Provide the (X, Y) coordinate of the cell's center where the given text is located.  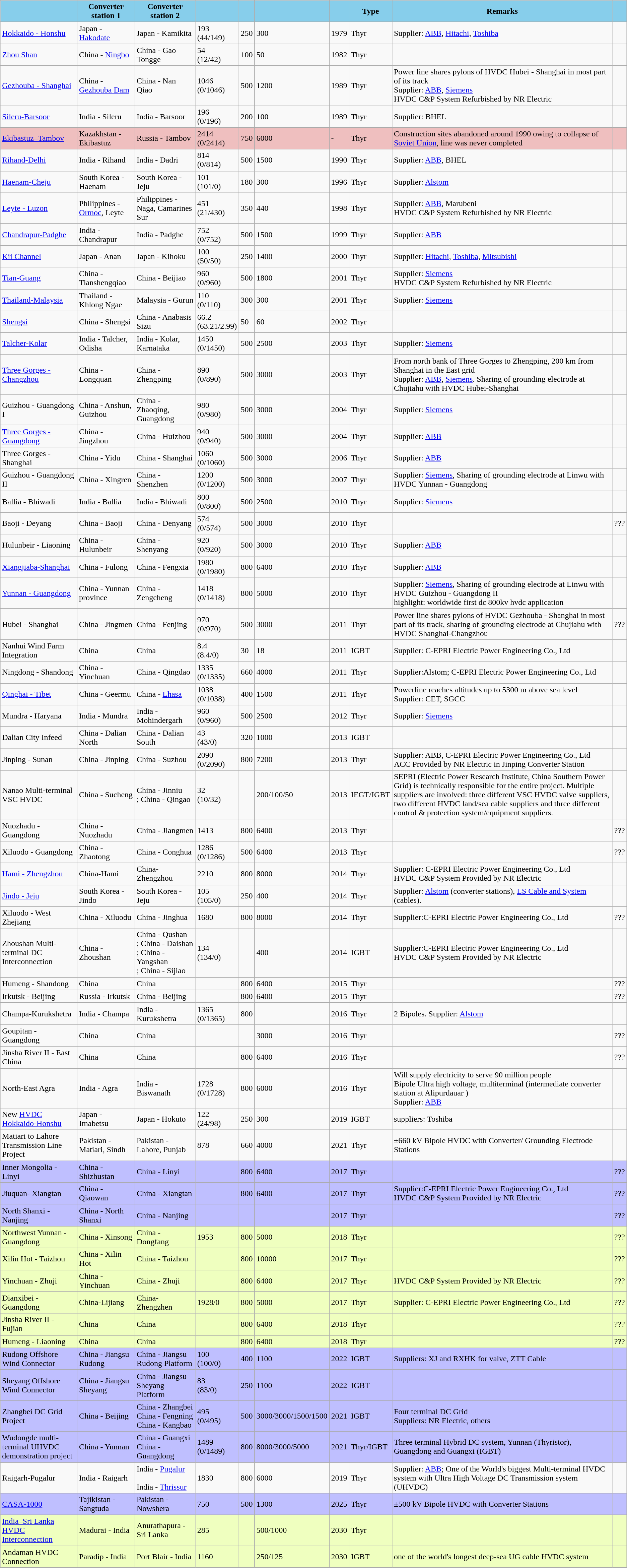
105 (105/0) (217, 895)
Nanhui Wind Farm Integration (39, 650)
Jiuquan- Xiangtan (39, 1194)
Jinsha River II - Fujian (39, 1324)
Jinsha River II - East China (39, 1057)
China - Jiangsu Sheyang (106, 1385)
Gezhouba - Shanghai (39, 86)
Supplier: ABB; One of the World's biggest Multi-terminal HVDC system with Ultra High Voltage DC Transmission system (UHVDC) (502, 1478)
2007 (339, 480)
China - Zhaoqing, Guangdong (165, 410)
Philippines - Ormoc, Leyte (106, 208)
China - Shengsi (106, 322)
Pakistan - Matiari, Sindh (106, 1145)
Russia - Irkutsk (106, 996)
193 (44/149) (217, 33)
Japan - Kihoku (165, 256)
Kazakhstan - Ekibastuz (106, 138)
1300 (292, 1504)
Madurai - India (106, 1530)
250/125 (292, 1557)
752 (0/752) (217, 235)
North-East Agra (39, 1088)
China - Denyang (165, 523)
Powerline reaches altitudes up to 5300 m above sea level Supplier: CET, SGCC (502, 694)
878 (217, 1145)
Dalian City Infeed (39, 738)
China - Anabasis Sizu (165, 322)
Chandrapur-Padghe (39, 235)
Supplier:Alstom; C-EPRI Electric Power Engineering Co., Ltd (502, 672)
Japan - Kamikita (165, 33)
890 (0/890) (217, 375)
India - Bhiwadi (165, 501)
India - Kolar, Karnataka (165, 344)
1450 (0/1450) (217, 344)
Matiari to Lahore Transmission Line Project (39, 1145)
Pakistan - Lahore, Punjab (165, 1145)
Supplier: Hitachi, Toshiba, Mitsubishi (502, 256)
2000 (339, 256)
Kii Channel (39, 256)
China - Qingdao (165, 672)
8.4 (8.4/0) (217, 650)
122 (24/98) (217, 1119)
China - Dongfang (165, 1237)
China - Jiangsu Sheyang Platform (165, 1385)
1060 (0/1060) (217, 458)
Construction sites abandoned around 1990 owing to collapse of Soviet Union, line was never completed (502, 138)
Hami - Zhengzhou (39, 874)
China - Tianshengqiao (106, 278)
Supplier: C-EPRI Electric Power Engineering Co., LtdHVDC C&P System Provided by NR Electric (502, 874)
China - Zhengping (165, 375)
Inner Mongolia - Linyi (39, 1172)
China - Xiluodu (106, 918)
2012 (339, 716)
India - Biswanath (165, 1088)
India - Dadri (165, 160)
200 (247, 117)
India - Champa (106, 1013)
China - Dalian North (106, 738)
1800 (292, 278)
China - Shanghai (165, 458)
Four terminal DC GridSuppliers: NR Electric, others (502, 1416)
2025 (339, 1504)
IEGT/IGBT (370, 795)
Thailand - Khlong Ngae (106, 300)
2002 (339, 322)
Jinping - Sunan (39, 759)
1418 (0/1418) (217, 593)
66.2 (63.21/2.99) (217, 322)
India - Barsoor (165, 117)
814 (0/814) (217, 160)
1413 (217, 830)
Russia - Tambov (165, 138)
980 (0/980) (217, 410)
1000 (292, 738)
920 (0/920) (217, 545)
Supplier: ABB, BHEL (502, 160)
Tian-Guang (39, 278)
940 (0/940) (217, 436)
32 (10/32) (217, 795)
1953 (217, 1237)
200/100/50 (292, 795)
China - North Shanxi (106, 1215)
Thyr/IGBT (370, 1447)
1980 (0/1980) (217, 567)
Hubei - Shanghai (39, 624)
India - Pugalur India - Thrissur (165, 1478)
Xiluodo - West Zhejiang (39, 918)
Malaysia - Gurun (165, 300)
180 (247, 182)
196 (0/196) (217, 117)
320 (247, 738)
China-Zhengzhou (165, 874)
500/1000 (292, 1530)
574 (0/574) (217, 523)
China - Conghua (165, 852)
2210 (217, 874)
China - Xilin Hot (106, 1259)
CASA-1000 (39, 1504)
Rihand-Delhi (39, 160)
China - Taizhou (165, 1259)
2 Bipoles. Supplier: Alstom (502, 1013)
India - Padghe (165, 235)
one of the world's longest deep-sea UG cable HVDC system (502, 1557)
China - Zhaotong (106, 852)
1038 (0/1038) (217, 694)
China - Zhangbei China - Fengning China - Kangbao (165, 1416)
Port Blair - India (165, 1557)
China - Dalian South (165, 738)
China - Fenjing (165, 624)
China - Nan Qiao (165, 86)
1680 (217, 918)
China - Fengxia (165, 567)
Xiangjiaba-Shanghai (39, 567)
China - Ningbo (106, 55)
451 (21/430) (217, 208)
800 (0/800) (217, 501)
China - Yunnan province (106, 593)
Wudongde multi-terminal UHVDC demonstration project (39, 1447)
China - Huizhou (165, 436)
1200 (292, 86)
1160 (217, 1557)
Supplier: Alstom (converter stations), LS Cable and System (cables). (502, 895)
Xiluodo - Guangdong (39, 852)
Hokkaido - Honshu (39, 33)
China-Zhengzhen (165, 1302)
Ballia - Bhiwadi (39, 501)
Converterstation 1 (106, 11)
Type (370, 11)
Humeng - Shandong (39, 984)
China - Guangxi China - Guangdong (165, 1447)
1200 (0/1200) (217, 480)
North Shanxi - Nanjing (39, 1215)
Zhoushan Multi-terminal DC Interconnection (39, 953)
1990 (339, 160)
Ningdong - Shandong (39, 672)
China - Zhuji (165, 1281)
Supplier:C-EPRI Electric Power Engineering Co., Ltd (502, 918)
Baoji - Deyang (39, 523)
3000/3000/1500/1500 (292, 1416)
Suppliers: XJ and RXHK for valve, ZTT Cable (502, 1359)
China - Jiangsu Rudong Platform (165, 1359)
China - Jinping (106, 759)
China - Qushan ; China - Daishan ; China - Yangshan ; China - Sijiao (165, 953)
Nanao Multi-terminal VSC HVDC (39, 795)
Supplier: Siemens, Sharing of grounding electrode at Linwu with HVDC Guizhou - Guangdong IIhighlight: worldwide first dc 800kv hvdc application (502, 593)
Mundra - Haryana (39, 716)
110 (0/110) (217, 300)
Converterstation 2 (165, 11)
India - Talcher, Odisha (106, 344)
Pakistan - Nowshera (165, 1504)
China - Shenzhen (165, 480)
China - Jinghua (165, 918)
1335 (0/1335) (217, 672)
India–Sri Lanka HVDC Interconnection (39, 1530)
Haenam-Cheju (39, 182)
Guizhou - Guangdong I (39, 410)
China - Yunnan (106, 1447)
Paradip - India (106, 1557)
Zhou Shan (39, 55)
Nuozhadu - Guangdong (39, 830)
Japan - Hokuto (165, 1119)
Supplier: SiemensHVDC C&P System Refurbished by NR Electric (502, 278)
Three terminal Hybrid DC system, Yunnan (Thyristor), Guangdong and Guangxi (IGBT) (502, 1447)
China - Xingren (106, 480)
South Korea - Haenam (106, 182)
134 (134/0) (217, 953)
China - Longquan (106, 375)
China - Jingmen (106, 624)
2006 (339, 458)
India - Raigarh (106, 1478)
China - Zhoushan (106, 953)
Qinghai - Tibet (39, 694)
1979 (339, 33)
Guizhou - Guangdong II (39, 480)
India - Rihand (106, 160)
1830 (217, 1478)
43 (43/0) (217, 738)
Champa-Kurukshetra (39, 1013)
China - Linyi (165, 1172)
China - Gezhouba Dam (106, 86)
2414 (0/2414) (217, 138)
1982 (339, 55)
suppliers: Toshiba (502, 1119)
100 (100/0) (217, 1359)
Supplier: ABB, Hitachi, Toshiba (502, 33)
China - Xinsong (106, 1237)
China - Jiangsu Rudong (106, 1359)
1996 (339, 182)
±660 kV Bipole HVDC with Converter/ Grounding Electrode Stations (502, 1145)
China - Qiaowan (106, 1194)
Leyte - Luzon (39, 208)
Rudong Offshore Wind Connector (39, 1359)
Xilin Hot - Taizhou (39, 1259)
440 (292, 208)
Talcher-Kolar (39, 344)
China - Jinniu ; China - Qingao (165, 795)
China - Anshun, Guizhou (106, 410)
1286 (0/1286) (217, 852)
South Korea - Jindo (106, 895)
Shengsi (39, 322)
Jindo - Jeju (39, 895)
7200 (292, 759)
China - Xiangtan (165, 1194)
100 (50/50) (217, 256)
China - Lhasa (165, 694)
Power line shares pylons of HVDC Hubei - Shanghai in most part of its trackSupplier: ABB, SiemensHVDC C&P System Refurbished by NR Electric (502, 86)
8000/3000/5000 (292, 1447)
1489 (0/1489) (217, 1447)
HVDC C&P System Provided by NR Electric (502, 1281)
Remarks (502, 11)
China - Shenyang (165, 545)
1400 (292, 256)
54 (12/42) (217, 55)
Japan - Imabetsu (106, 1119)
Supplier: Siemens, Sharing of grounding electrode at Linwu with HVDC Yunnan - Guangdong (502, 480)
30 (247, 650)
Andaman HVDC Connection (39, 1557)
China - Fulong (106, 567)
350 (247, 208)
Three Gorges - Changzhou (39, 375)
China - Suzhou (165, 759)
285 (217, 1530)
India - Ballia (106, 501)
China-Lijiang (106, 1302)
Sheyang Offshore Wind Connector (39, 1385)
New HVDC Hokkaido-Honshu (39, 1119)
China - Geermu (106, 694)
China - Zengcheng (165, 593)
Yunnan - Guangdong (39, 593)
China - Nanjing (165, 1215)
1728 (0/1728) (217, 1088)
China - Hulunbeir (106, 545)
Supplier: BHEL (502, 117)
China - Baoji (106, 523)
Philippines - Naga, Camarines Sur (165, 208)
India - Mundra (106, 716)
1365 (0/1365) (217, 1013)
China - Jingzhou (106, 436)
China - Gao Tongge (165, 55)
Anurathapura - Sri Lanka (165, 1530)
Three Gorges - Shanghai (39, 458)
China - Jiangmen (165, 830)
China - Beijiao (165, 278)
Ekibastuz–Tambov (39, 138)
Yinchuan - Zhuji (39, 1281)
China - Shizhustan (106, 1172)
970 (0/970) (217, 624)
18 (292, 650)
±500 kV Bipole HVDC with Converter Stations (502, 1504)
10000 (292, 1259)
1998 (339, 208)
1999 (339, 235)
2090 (0/2090) (217, 759)
Hulunbeir - Liaoning (39, 545)
Supplier: ABB, MarubeniHVDC C&P System Refurbished by NR Electric (502, 208)
Raigarh-Pugalur (39, 1478)
China - Yidu (106, 458)
Supplier: ABB, C-EPRI Electric Power Engineering Co., LtdACC Provided by NR Electric in Jinping Converter Station (502, 759)
Sileru-Barsoor (39, 117)
101 (101/0) (217, 182)
Supplier: Alstom (502, 182)
Goupitan - Guangdong (39, 1036)
60 (292, 322)
India - Kurukshetra (165, 1013)
1046 (0/1046) (217, 86)
India - Sileru (106, 117)
China - Nuozhadu (106, 830)
Thailand-Malaysia (39, 300)
India - Mohindergarh (165, 716)
- (339, 138)
Three Gorges - Guangdong (39, 436)
Japan - Anan (106, 256)
1928/0 (217, 1302)
India - Chandrapur (106, 235)
Northwest Yunnan - Guangdong (39, 1237)
Humeng - Liaoning (39, 1341)
Japan - Hakodate (106, 33)
495 (0/495) (217, 1416)
Dianxibei - Guangdong (39, 1302)
China-Hami (106, 874)
China - Sucheng (106, 795)
India - Agra (106, 1088)
83 (83/0) (217, 1385)
Tajikistan - Sangtuda (106, 1504)
Zhangbei DC Grid Project (39, 1416)
Irkutsk - Beijing (39, 996)
